Output the [x, y] coordinate of the center of the cell containing the given text.  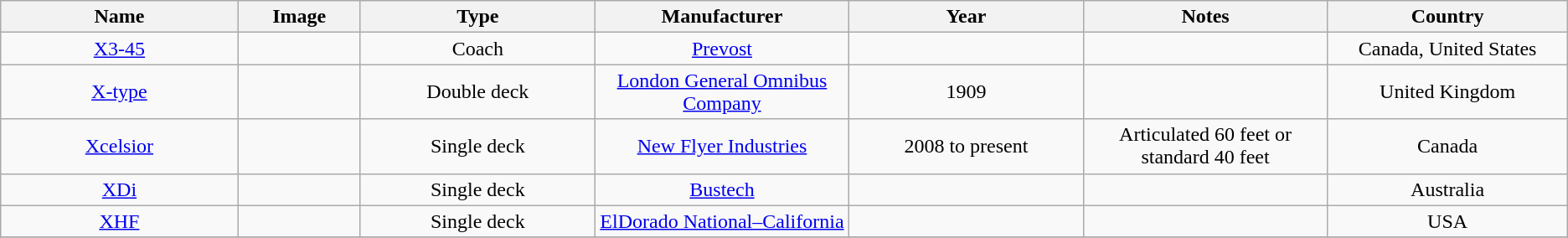
XHF [119, 221]
Country [1447, 17]
Notes [1205, 17]
USA [1447, 221]
Canada, United States [1447, 49]
Canada [1447, 146]
ElDorado National–California [722, 221]
XDi [119, 189]
Prevost [722, 49]
Double deck [477, 92]
Image [299, 17]
Name [119, 17]
Xcelsior [119, 146]
Manufacturer [722, 17]
Australia [1447, 189]
United Kingdom [1447, 92]
London General Omnibus Company [722, 92]
Year [967, 17]
Coach [477, 49]
Bustech [722, 189]
1909 [967, 92]
Type [477, 17]
2008 to present [967, 146]
New Flyer Industries [722, 146]
Articulated 60 feet or standard 40 feet [1205, 146]
X-type [119, 92]
X3-45 [119, 49]
